Find where the given text appears and provide that cell's center as (X, Y) coordinate. 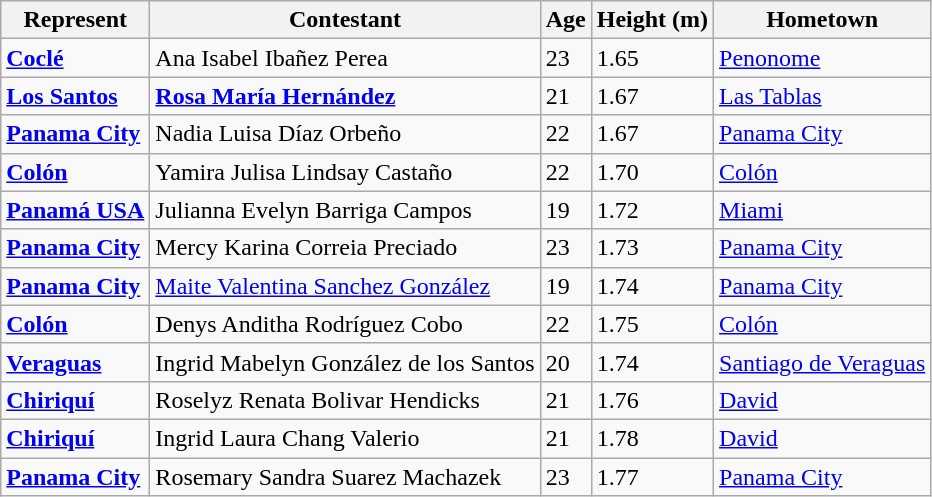
1.65 (652, 58)
1.75 (652, 324)
Nadia Luisa Díaz Orbeño (345, 134)
Miami (822, 210)
Yamira Julisa Lindsay Castaño (345, 172)
Ana Isabel Ibañez Perea (345, 58)
Represent (76, 20)
Mercy Karina Correia Preciado (345, 248)
1.77 (652, 477)
Veraguas (76, 362)
Ingrid Mabelyn González de los Santos (345, 362)
1.76 (652, 400)
1.73 (652, 248)
Rosa María Hernández (345, 96)
20 (566, 362)
Julianna Evelyn Barriga Campos (345, 210)
1.78 (652, 438)
Height (m) (652, 20)
Coclé (76, 58)
1.72 (652, 210)
Ingrid Laura Chang Valerio (345, 438)
Contestant (345, 20)
Roselyz Renata Bolivar Hendicks (345, 400)
Penonome (822, 58)
1.70 (652, 172)
Los Santos (76, 96)
Maite Valentina Sanchez González (345, 286)
Rosemary Sandra Suarez Machazek (345, 477)
Hometown (822, 20)
Santiago de Veraguas (822, 362)
Denys Anditha Rodríguez Cobo (345, 324)
Las Tablas (822, 96)
Panamá USA (76, 210)
Age (566, 20)
